Locate the cell with the specified text and output its [x, y] center coordinate. 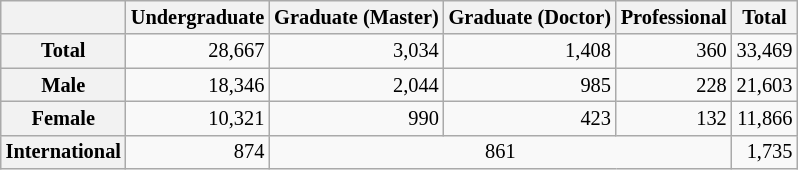
990 [356, 119]
861 [500, 152]
360 [674, 51]
985 [530, 85]
1,735 [765, 152]
21,603 [765, 85]
Male [64, 85]
423 [530, 119]
Undergraduate [198, 18]
1,408 [530, 51]
18,346 [198, 85]
Graduate (Master) [356, 18]
874 [198, 152]
Female [64, 119]
228 [674, 85]
2,044 [356, 85]
33,469 [765, 51]
Professional [674, 18]
132 [674, 119]
28,667 [198, 51]
10,321 [198, 119]
11,866 [765, 119]
3,034 [356, 51]
International [64, 152]
Graduate (Doctor) [530, 18]
